Find where the given text appears and provide that cell's center as (x, y) coordinate. 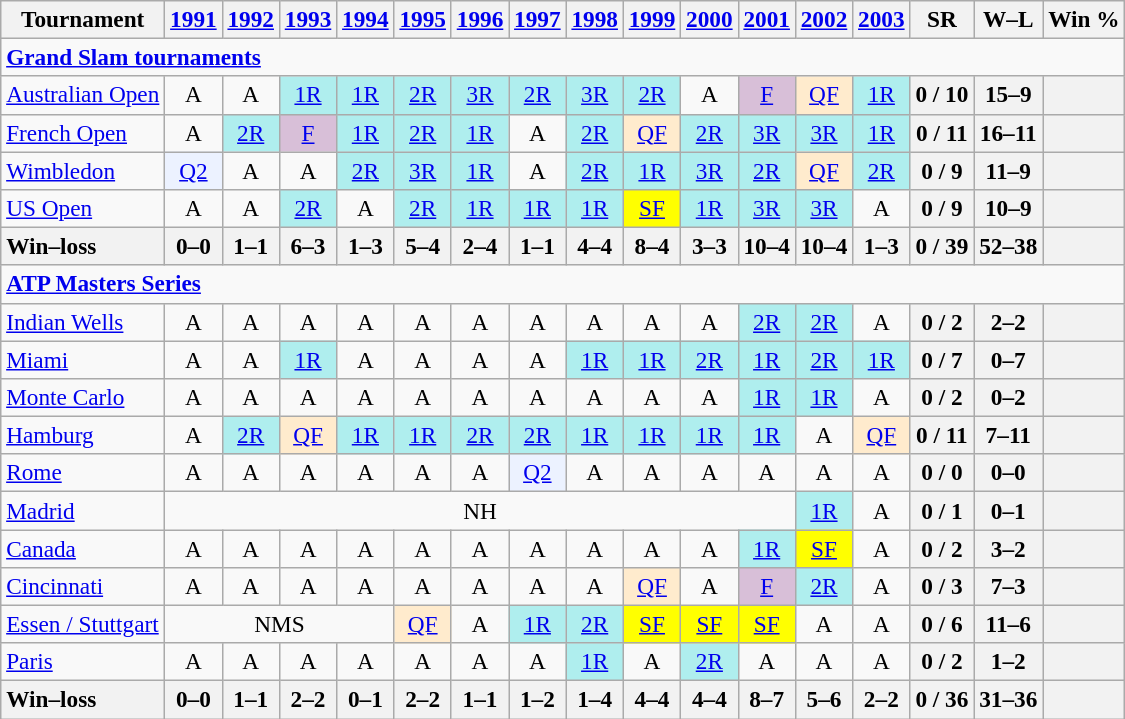
31–36 (1008, 699)
Win % (1084, 19)
1–4 (594, 699)
0 / 39 (942, 246)
Paris (83, 662)
Madrid (83, 510)
0 / 1 (942, 510)
Grand Slam tournaments (563, 57)
0 / 6 (942, 624)
Canada (83, 548)
0 / 7 (942, 359)
15–9 (1008, 95)
11–9 (1008, 170)
Miami (83, 359)
1997 (538, 19)
Essen / Stuttgart (83, 624)
Tournament (83, 19)
5–4 (422, 246)
US Open (83, 208)
0 / 36 (942, 699)
7–11 (1008, 435)
11–6 (1008, 624)
1995 (422, 19)
Hamburg (83, 435)
52–38 (1008, 246)
2003 (882, 19)
2–4 (480, 246)
1994 (366, 19)
8–4 (652, 246)
0 / 10 (942, 95)
6–3 (308, 246)
Australian Open (83, 95)
8–7 (766, 699)
0–2 (1008, 397)
W–L (1008, 19)
7–3 (1008, 586)
3–3 (710, 246)
1992 (250, 19)
Indian Wells (83, 322)
SR (942, 19)
3–2 (1008, 548)
Rome (83, 473)
1999 (652, 19)
0 / 3 (942, 586)
2001 (766, 19)
2000 (710, 19)
Wimbledon (83, 170)
French Open (83, 133)
2002 (824, 19)
0 / 0 (942, 473)
1991 (194, 19)
10–9 (1008, 208)
NH (480, 510)
ATP Masters Series (563, 284)
0–7 (1008, 359)
1996 (480, 19)
Cincinnati (83, 586)
1993 (308, 19)
5–6 (824, 699)
16–11 (1008, 133)
NMS (280, 624)
Monte Carlo (83, 397)
1998 (594, 19)
